From the cell containing the given text, extract its center point as (x, y) coordinate. 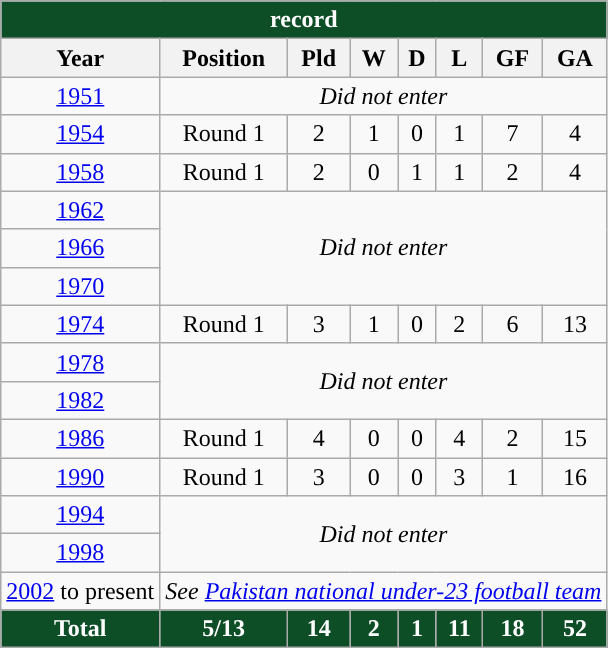
1954 (80, 134)
2002 to present (80, 591)
Total (80, 629)
GF (512, 58)
1958 (80, 172)
6 (512, 324)
1990 (80, 477)
7 (512, 134)
18 (512, 629)
L (459, 58)
1974 (80, 324)
5/13 (224, 629)
1998 (80, 553)
D (418, 58)
Pld (319, 58)
GA (575, 58)
1966 (80, 248)
16 (575, 477)
record (304, 20)
1951 (80, 96)
1994 (80, 515)
13 (575, 324)
1962 (80, 210)
1986 (80, 438)
15 (575, 438)
Year (80, 58)
1982 (80, 400)
1978 (80, 362)
W (374, 58)
See Pakistan national under-23 football team (384, 591)
14 (319, 629)
Position (224, 58)
11 (459, 629)
1970 (80, 286)
52 (575, 629)
